Extract the [X, Y] coordinate from the center of the cell holding the provided text.  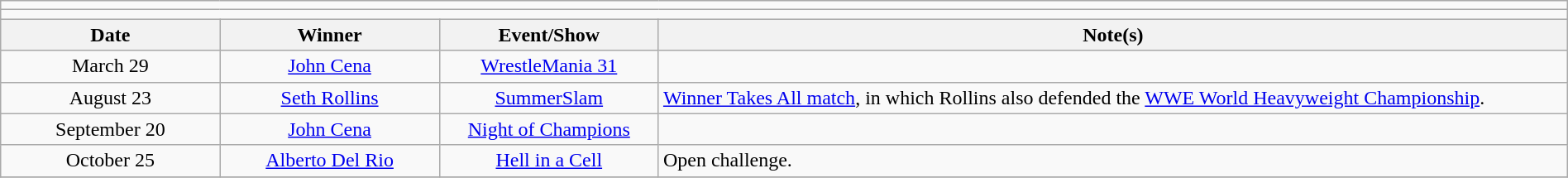
Date [111, 35]
August 23 [111, 98]
March 29 [111, 66]
Alberto Del Rio [329, 161]
SummerSlam [549, 98]
Open challenge. [1113, 161]
WrestleMania 31 [549, 66]
Event/Show [549, 35]
Note(s) [1113, 35]
Seth Rollins [329, 98]
Hell in a Cell [549, 161]
September 20 [111, 129]
Winner [329, 35]
October 25 [111, 161]
Winner Takes All match, in which Rollins also defended the WWE World Heavyweight Championship. [1113, 98]
Night of Champions [549, 129]
